Provide the [X, Y] coordinate of the cell's center where the given text is located.  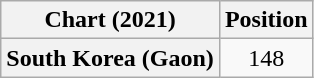
South Korea (Gaon) [110, 58]
148 [266, 58]
Chart (2021) [110, 20]
Position [266, 20]
